Pinpoint the cell where the given text exists, returning its (x, y) midpoint coordinate. 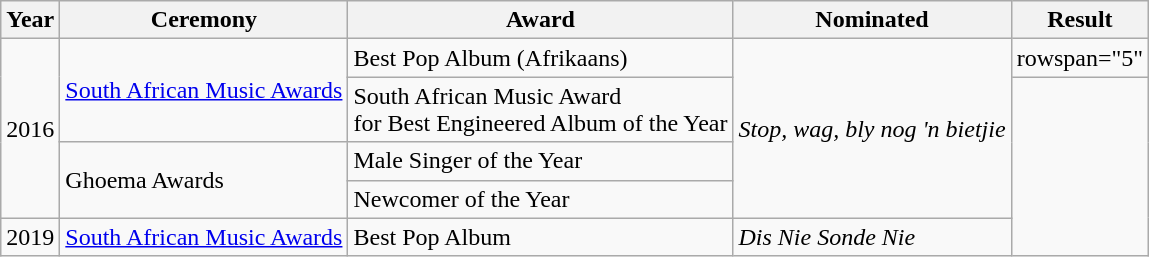
Result (1080, 20)
2016 (30, 128)
Best Pop Album (Afrikaans) (540, 58)
Ceremony (204, 20)
Best Pop Album (540, 237)
Male Singer of the Year (540, 161)
Newcomer of the Year (540, 199)
Year (30, 20)
rowspan="5" (1080, 58)
Award (540, 20)
2019 (30, 237)
Nominated (872, 20)
Ghoema Awards (204, 180)
Dis Nie Sonde Nie (872, 237)
South African Music Award for Best Engineered Album of the Year (540, 110)
Stop, wag, bly nog 'n bietjie (872, 128)
